Scan for the cell matching the given text and deliver its (X, Y) coordinate at center. 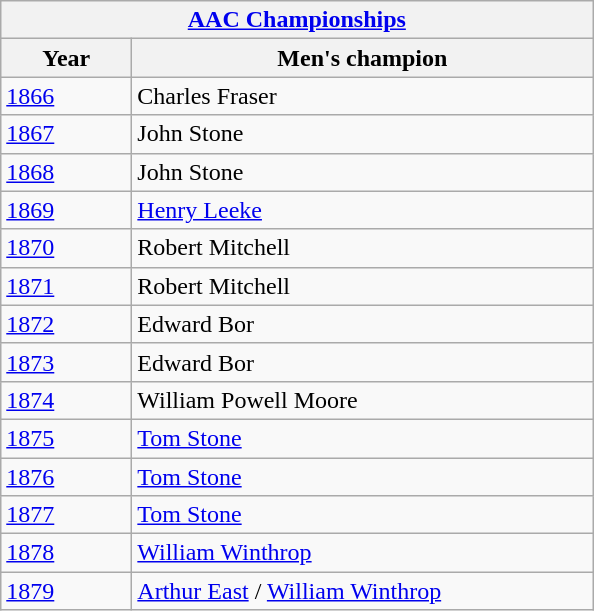
Charles Fraser (362, 96)
1878 (66, 553)
1867 (66, 134)
Year (66, 58)
1877 (66, 515)
1869 (66, 210)
1868 (66, 172)
Arthur East / William Winthrop (362, 591)
Henry Leeke (362, 210)
1874 (66, 400)
1871 (66, 286)
Men's champion (362, 58)
1866 (66, 96)
1870 (66, 248)
1876 (66, 477)
1873 (66, 362)
1872 (66, 324)
AAC Championships (297, 20)
1875 (66, 438)
1879 (66, 591)
William Powell Moore (362, 400)
William Winthrop (362, 553)
